Identify which cell holds the provided text, then report its [X, Y] central coordinate. 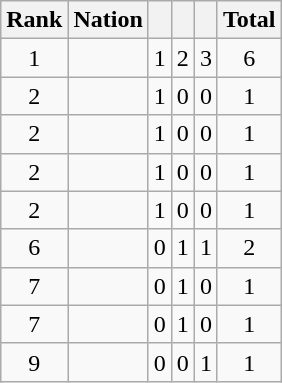
Nation [108, 20]
9 [34, 362]
3 [206, 58]
Total [249, 20]
Rank [34, 20]
